Pinpoint the cell where the given text exists, returning its (X, Y) midpoint coordinate. 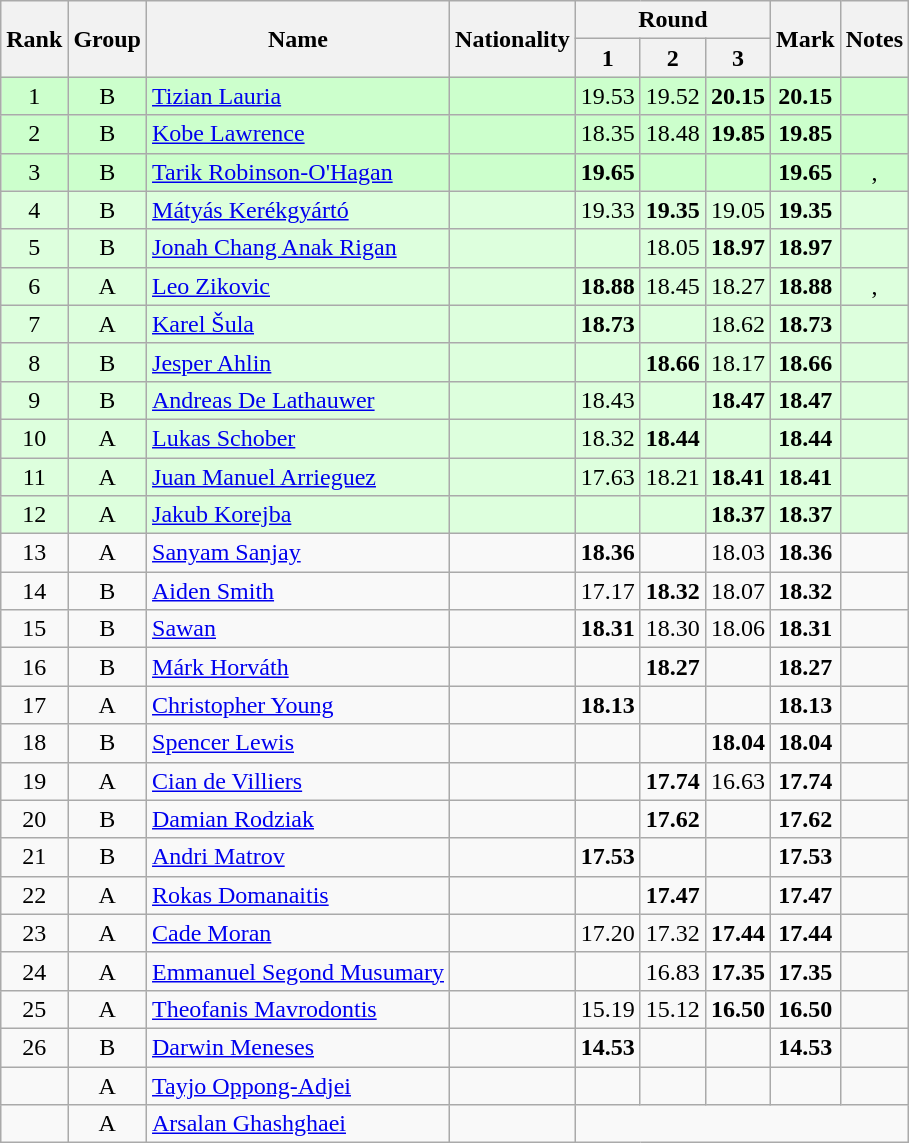
Darwin Meneses (298, 1047)
13 (34, 553)
Andri Matrov (298, 857)
17 (34, 705)
Juan Manuel Arrieguez (298, 477)
4 (34, 210)
5 (34, 248)
17.17 (608, 591)
19.33 (608, 210)
Leo Zikovic (298, 286)
10 (34, 438)
18.35 (608, 134)
18.21 (672, 477)
Mark (805, 39)
Lukas Schober (298, 438)
18.06 (738, 629)
22 (34, 895)
Group (108, 39)
18.43 (608, 400)
Sanyam Sanjay (298, 553)
12 (34, 515)
21 (34, 857)
18.17 (738, 362)
15.19 (608, 1009)
Tayjo Oppong-Adjei (298, 1085)
Damian Rodziak (298, 819)
Rank (34, 39)
19 (34, 781)
Jesper Ahlin (298, 362)
19.53 (608, 96)
Andreas De Lathauwer (298, 400)
8 (34, 362)
14 (34, 591)
18.30 (672, 629)
7 (34, 324)
Emmanuel Segond Musumary (298, 971)
18.03 (738, 553)
Spencer Lewis (298, 743)
Notes (874, 39)
Theofanis Mavrodontis (298, 1009)
19.05 (738, 210)
Karel Šula (298, 324)
15.12 (672, 1009)
Rokas Domanaitis (298, 895)
24 (34, 971)
18.07 (738, 591)
Round (672, 20)
Kobe Lawrence (298, 134)
Christopher Young (298, 705)
16.63 (738, 781)
18.05 (672, 248)
25 (34, 1009)
Márk Horváth (298, 667)
Jonah Chang Anak Rigan (298, 248)
Name (298, 39)
17.63 (608, 477)
Arsalan Ghashghaei (298, 1124)
17.20 (608, 933)
15 (34, 629)
Cade Moran (298, 933)
Cian de Villiers (298, 781)
16 (34, 667)
20 (34, 819)
Tizian Lauria (298, 96)
18.62 (738, 324)
16.83 (672, 971)
18.48 (672, 134)
19.52 (672, 96)
Jakub Korejba (298, 515)
Tarik Robinson-O'Hagan (298, 172)
Nationality (513, 39)
18.45 (672, 286)
23 (34, 933)
9 (34, 400)
11 (34, 477)
26 (34, 1047)
Sawan (298, 629)
6 (34, 286)
18 (34, 743)
17.32 (672, 933)
Aiden Smith (298, 591)
Mátyás Kerékgyártó (298, 210)
